Scan for the cell matching the given text and deliver its [x, y] coordinate at center. 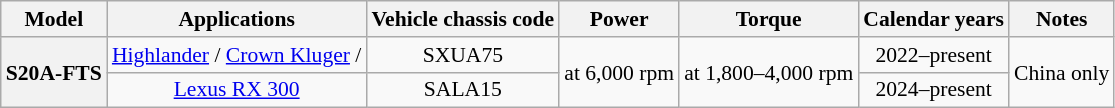
at 1,800–4,000 rpm [768, 72]
SALA15 [462, 90]
S20A-FTS [54, 72]
China only [1062, 72]
Highlander / Crown Kluger / [237, 55]
Vehicle chassis code [462, 19]
Applications [237, 19]
2022–present [934, 55]
Calendar years [934, 19]
Torque [768, 19]
Lexus RX 300 [237, 90]
at 6,000 rpm [619, 72]
Power [619, 19]
SXUA75 [462, 55]
Notes [1062, 19]
2024–present [934, 90]
Model [54, 19]
